Provide the [X, Y] coordinate of the cell's center where the given text is located.  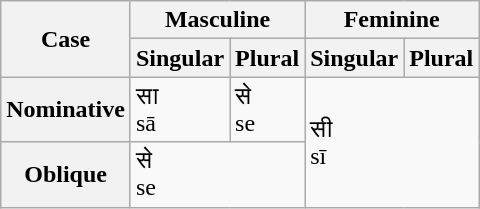
Nominative [66, 110]
साsā [180, 110]
Feminine [392, 20]
सीsī [392, 142]
Masculine [217, 20]
Case [66, 39]
Oblique [66, 174]
